Determine the (x, y) coordinate at the center of the cell enclosing the given text.  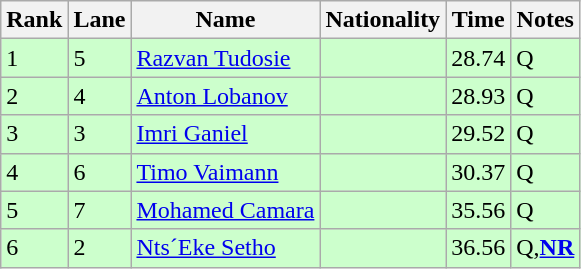
Razvan Tudosie (226, 58)
Mohamed Camara (226, 210)
Name (226, 20)
Lane (100, 20)
Time (478, 20)
35.56 (478, 210)
Anton Lobanov (226, 96)
Rank (34, 20)
28.74 (478, 58)
36.56 (478, 248)
Notes (546, 20)
28.93 (478, 96)
Nationality (383, 20)
29.52 (478, 134)
30.37 (478, 172)
1 (34, 58)
7 (100, 210)
Timo Vaimann (226, 172)
Q,NR (546, 248)
Nts´Eke Setho (226, 248)
Imri Ganiel (226, 134)
